Output the (x, y) coordinate of the center of the cell containing the given text.  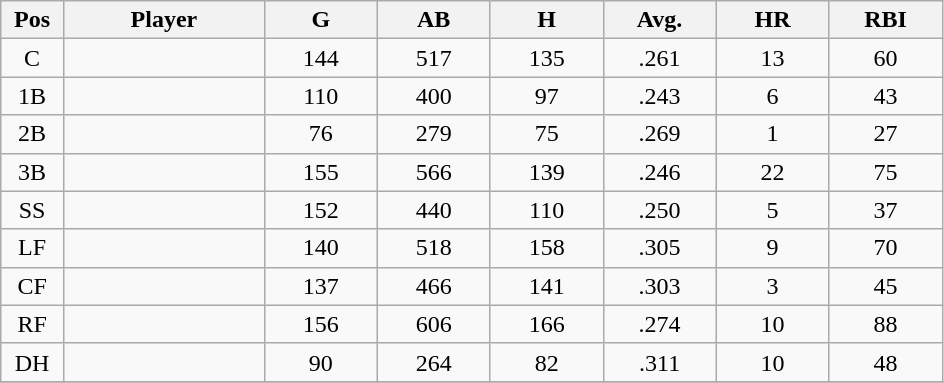
.250 (660, 210)
137 (320, 286)
9 (772, 248)
466 (434, 286)
566 (434, 172)
5 (772, 210)
RF (32, 324)
27 (886, 134)
70 (886, 248)
43 (886, 96)
.311 (660, 362)
.305 (660, 248)
45 (886, 286)
CF (32, 286)
G (320, 20)
Avg. (660, 20)
156 (320, 324)
400 (434, 96)
6 (772, 96)
518 (434, 248)
HR (772, 20)
155 (320, 172)
141 (546, 286)
76 (320, 134)
AB (434, 20)
3B (32, 172)
140 (320, 248)
Pos (32, 20)
LF (32, 248)
88 (886, 324)
.261 (660, 58)
.274 (660, 324)
2B (32, 134)
.243 (660, 96)
.269 (660, 134)
1B (32, 96)
1 (772, 134)
H (546, 20)
158 (546, 248)
SS (32, 210)
22 (772, 172)
Player (164, 20)
606 (434, 324)
82 (546, 362)
264 (434, 362)
279 (434, 134)
144 (320, 58)
RBI (886, 20)
152 (320, 210)
139 (546, 172)
60 (886, 58)
.246 (660, 172)
13 (772, 58)
517 (434, 58)
3 (772, 286)
37 (886, 210)
.303 (660, 286)
440 (434, 210)
C (32, 58)
135 (546, 58)
90 (320, 362)
166 (546, 324)
DH (32, 362)
48 (886, 362)
97 (546, 96)
